Scan for the cell matching the given text and deliver its (x, y) coordinate at center. 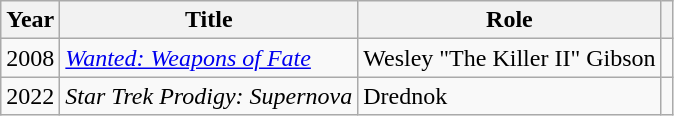
Wesley "The Killer II" Gibson (510, 58)
Wanted: Weapons of Fate (209, 58)
2022 (30, 96)
Title (209, 20)
Role (510, 20)
2008 (30, 58)
Star Trek Prodigy: Supernova (209, 96)
Drednok (510, 96)
Year (30, 20)
